Identify which cell holds the provided text, then report its [x, y] central coordinate. 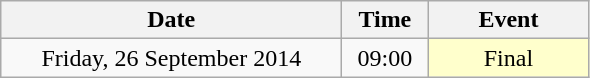
Final [508, 58]
Time [385, 20]
Event [508, 20]
09:00 [385, 58]
Friday, 26 September 2014 [172, 58]
Date [172, 20]
